Identify which cell holds the provided text, then report its (X, Y) central coordinate. 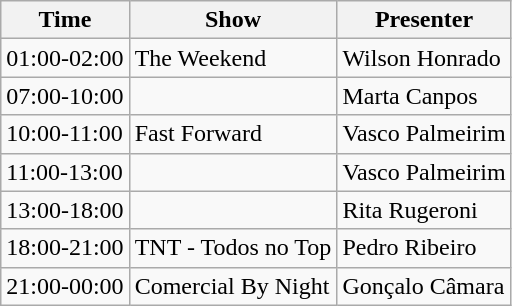
Fast Forward (233, 134)
13:00-18:00 (65, 210)
The Weekend (233, 58)
Time (65, 20)
10:00-11:00 (65, 134)
Comercial By Night (233, 286)
Pedro Ribeiro (424, 248)
Show (233, 20)
07:00-10:00 (65, 96)
Presenter (424, 20)
TNT - Todos no Top (233, 248)
21:00-00:00 (65, 286)
11:00-13:00 (65, 172)
01:00-02:00 (65, 58)
18:00-21:00 (65, 248)
Marta Canpos (424, 96)
Wilson Honrado (424, 58)
Gonçalo Câmara (424, 286)
Rita Rugeroni (424, 210)
